From the cell containing the given text, extract its center point as [X, Y] coordinate. 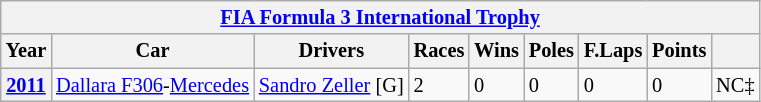
NC‡ [735, 85]
FIA Formula 3 International Trophy [380, 17]
Poles [552, 51]
Wins [496, 51]
Drivers [332, 51]
Points [679, 51]
Dallara F306-Mercedes [152, 85]
Car [152, 51]
Sandro Zeller [G] [332, 85]
2011 [26, 85]
2 [440, 85]
F.Laps [613, 51]
Year [26, 51]
Races [440, 51]
